Pinpoint the cell where the given text exists, returning its [X, Y] midpoint coordinate. 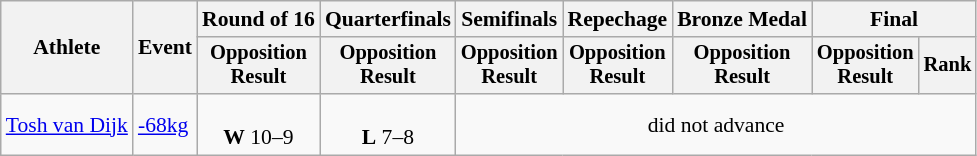
Tosh van Dijk [67, 124]
-68kg [165, 124]
Final [894, 19]
Event [165, 48]
Athlete [67, 48]
did not advance [716, 124]
Rank [948, 66]
Bronze Medal [742, 19]
Quarterfinals [388, 19]
Repechage [617, 19]
W 10–9 [258, 124]
Semifinals [510, 19]
L 7–8 [388, 124]
Round of 16 [258, 19]
